Provide the (x, y) coordinate of the cell's center where the given text is located.  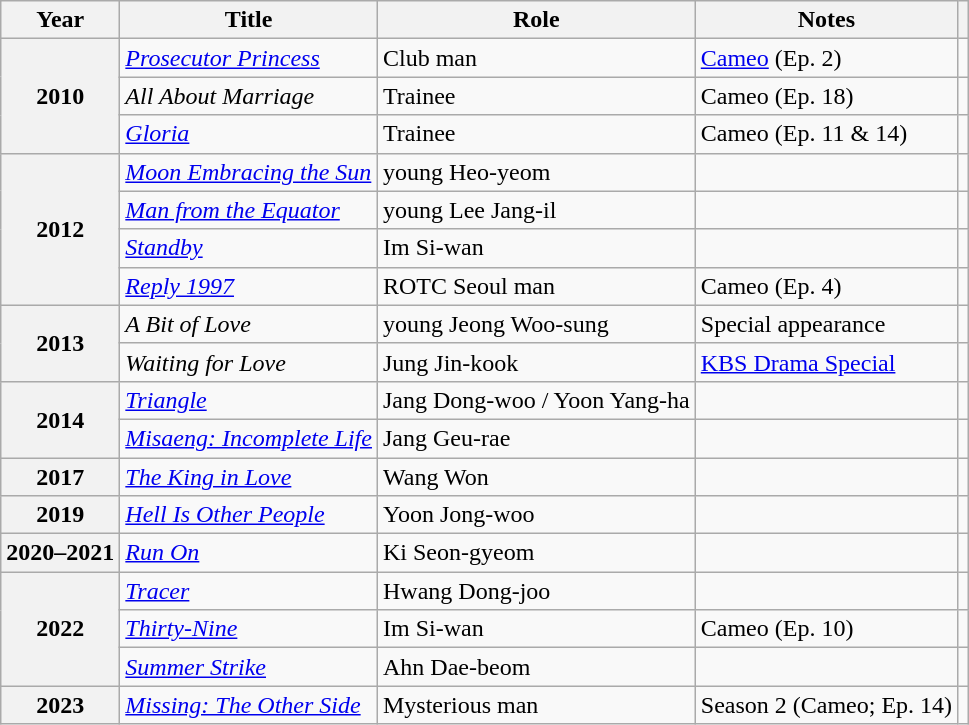
Gloria (249, 134)
Jung Jin-kook (536, 362)
Cameo (Ep. 10) (826, 629)
Thirty-Nine (249, 629)
Tracer (249, 591)
Cameo (Ep. 18) (826, 96)
Season 2 (Cameo; Ep. 14) (826, 705)
Moon Embracing the Sun (249, 172)
KBS Drama Special (826, 362)
ROTC Seoul man (536, 286)
Yoon Jong-woo (536, 515)
Misaeng: Incomplete Life (249, 438)
Year (60, 20)
Hell Is Other People (249, 515)
Summer Strike (249, 667)
2012 (60, 229)
Prosecutor Princess (249, 58)
Triangle (249, 400)
Jang Dong-woo / Yoon Yang-ha (536, 400)
Cameo (Ep. 4) (826, 286)
young Heo-yeom (536, 172)
Role (536, 20)
2010 (60, 96)
Standby (249, 248)
2023 (60, 705)
Notes (826, 20)
Man from the Equator (249, 210)
Reply 1997 (249, 286)
A Bit of Love (249, 324)
Title (249, 20)
The King in Love (249, 477)
Ki Seon-gyeom (536, 553)
young Lee Jang-il (536, 210)
Cameo (Ep. 11 & 14) (826, 134)
Waiting for Love (249, 362)
young Jeong Woo-sung (536, 324)
Run On (249, 553)
Mysterious man (536, 705)
2013 (60, 343)
2019 (60, 515)
Jang Geu-rae (536, 438)
Hwang Dong-joo (536, 591)
2022 (60, 629)
All About Marriage (249, 96)
Club man (536, 58)
Wang Won (536, 477)
2017 (60, 477)
2014 (60, 419)
Missing: The Other Side (249, 705)
Cameo (Ep. 2) (826, 58)
2020–2021 (60, 553)
Ahn Dae-beom (536, 667)
Special appearance (826, 324)
